Provide the [x, y] coordinate of the cell's center where the given text is located.  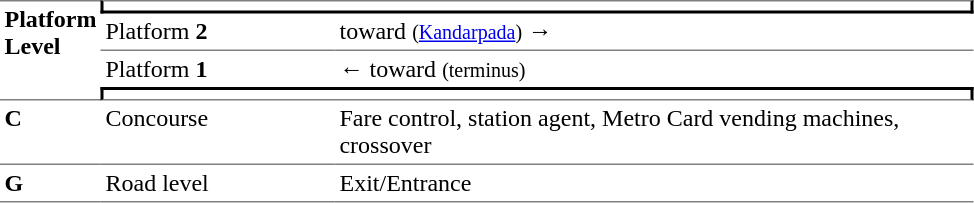
G [50, 184]
toward (Kandarpada) → [654, 33]
Concourse [218, 132]
Fare control, station agent, Metro Card vending machines, crossover [654, 132]
C [50, 132]
Platform 1 [218, 69]
Exit/Entrance [654, 184]
Platform 2 [218, 33]
← toward (terminus) [654, 69]
Road level [218, 184]
Platform Level [50, 50]
